Scan for the cell matching the given text and deliver its (x, y) coordinate at center. 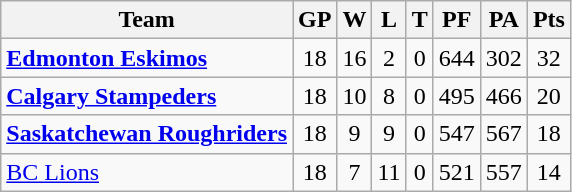
PF (456, 20)
GP (315, 20)
Pts (548, 20)
20 (548, 96)
644 (456, 58)
PA (504, 20)
Team (147, 20)
16 (354, 58)
BC Lions (147, 172)
T (420, 20)
495 (456, 96)
2 (389, 58)
557 (504, 172)
466 (504, 96)
L (389, 20)
11 (389, 172)
8 (389, 96)
Saskatchewan Roughriders (147, 134)
32 (548, 58)
521 (456, 172)
14 (548, 172)
302 (504, 58)
Calgary Stampeders (147, 96)
547 (456, 134)
10 (354, 96)
Edmonton Eskimos (147, 58)
7 (354, 172)
567 (504, 134)
W (354, 20)
